Search for the cell housing the specified text and yield its [x, y] center coordinate. 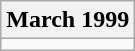
March 1999 [68, 20]
